Return [X, Y] of the center of cell containing provided text 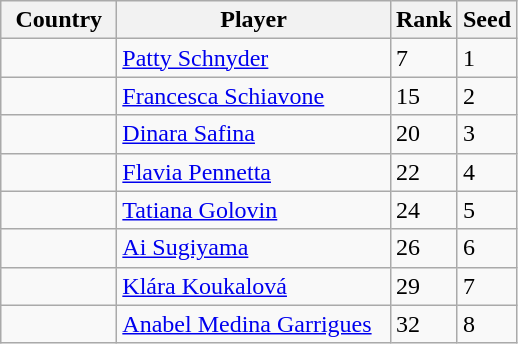
20 [424, 134]
Country [59, 20]
Rank [424, 20]
6 [486, 248]
Francesca Schiavone [254, 96]
8 [486, 324]
Klára Koukalová [254, 286]
Anabel Medina Garrigues [254, 324]
Patty Schnyder [254, 58]
1 [486, 58]
32 [424, 324]
29 [424, 286]
Tatiana Golovin [254, 210]
5 [486, 210]
Ai Sugiyama [254, 248]
2 [486, 96]
24 [424, 210]
15 [424, 96]
Dinara Safina [254, 134]
3 [486, 134]
22 [424, 172]
Seed [486, 20]
26 [424, 248]
4 [486, 172]
Player [254, 20]
Flavia Pennetta [254, 172]
